Provide the [X, Y] coordinate of the cell's center where the given text is located.  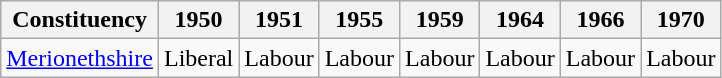
1951 [279, 20]
1959 [440, 20]
1970 [681, 20]
1966 [600, 20]
Merionethshire [80, 58]
1950 [198, 20]
1955 [359, 20]
Liberal [198, 58]
1964 [520, 20]
Constituency [80, 20]
